Return (x, y) of the center of cell containing provided text 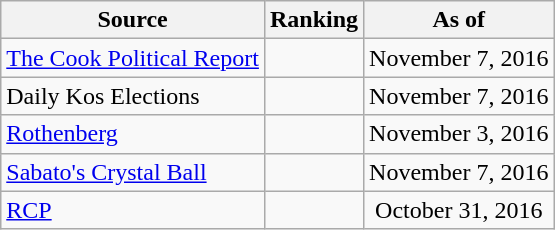
The Cook Political Report (133, 58)
Ranking (314, 20)
Sabato's Crystal Ball (133, 172)
Source (133, 20)
Daily Kos Elections (133, 96)
Rothenberg (133, 134)
As of (459, 20)
October 31, 2016 (459, 210)
November 3, 2016 (459, 134)
RCP (133, 210)
